Output the (X, Y) coordinate of the center of the cell containing the given text.  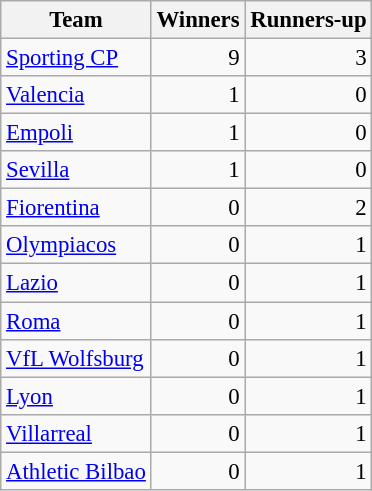
3 (308, 58)
Lazio (76, 283)
Sporting CP (76, 58)
VfL Wolfsburg (76, 358)
Fiorentina (76, 208)
Sevilla (76, 170)
Lyon (76, 396)
9 (198, 58)
Runners-up (308, 20)
Team (76, 20)
Empoli (76, 133)
Athletic Bilbao (76, 471)
Winners (198, 20)
Valencia (76, 95)
Roma (76, 321)
Olympiacos (76, 245)
2 (308, 208)
Villarreal (76, 433)
